Determine the (x, y) coordinate at the center of the cell enclosing the given text.  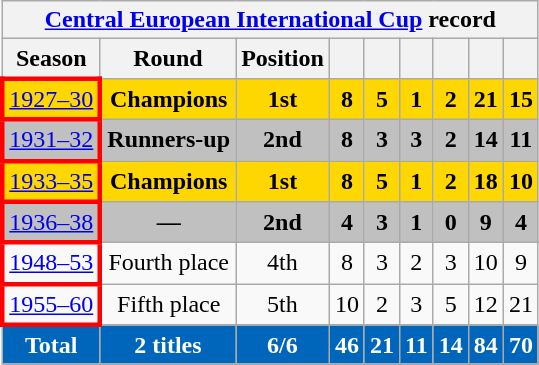
4th (283, 264)
1936–38 (51, 222)
5th (283, 304)
2 titles (168, 345)
Round (168, 59)
12 (486, 304)
Season (51, 59)
15 (520, 98)
1955–60 (51, 304)
70 (520, 345)
0 (450, 222)
Total (51, 345)
Runners-up (168, 140)
1927–30 (51, 98)
46 (346, 345)
1948–53 (51, 264)
Position (283, 59)
1933–35 (51, 180)
18 (486, 180)
— (168, 222)
6/6 (283, 345)
1931–32 (51, 140)
Fourth place (168, 264)
Fifth place (168, 304)
Central European International Cup record (270, 20)
84 (486, 345)
